Search for the cell housing the specified text and yield its (x, y) center coordinate. 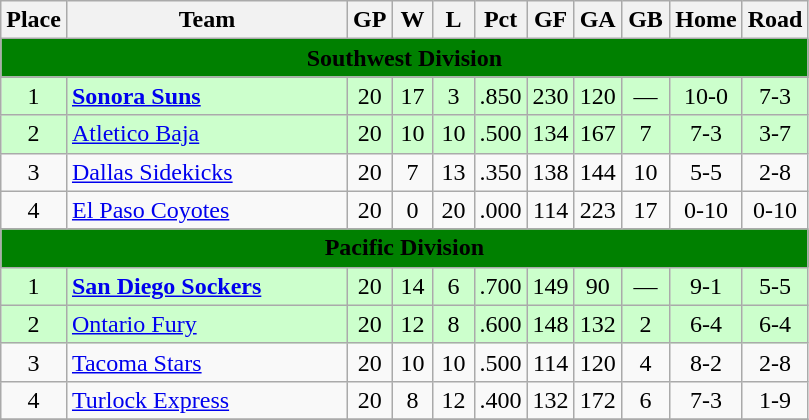
Ontario Fury (206, 324)
.350 (500, 172)
230 (550, 96)
El Paso Coyotes (206, 210)
0 (412, 210)
13 (454, 172)
148 (550, 324)
.400 (500, 400)
GF (550, 20)
8-2 (706, 362)
9-1 (706, 286)
San Diego Sockers (206, 286)
Atletico Baja (206, 134)
Sonora Suns (206, 96)
.700 (500, 286)
Team (206, 20)
Pacific Division (404, 248)
1-9 (775, 400)
Home (706, 20)
GB (646, 20)
GP (370, 20)
10-0 (706, 96)
3-7 (775, 134)
138 (550, 172)
223 (598, 210)
.850 (500, 96)
172 (598, 400)
Tacoma Stars (206, 362)
Place (34, 20)
Dallas Sidekicks (206, 172)
.000 (500, 210)
149 (550, 286)
GA (598, 20)
Pct (500, 20)
W (412, 20)
.600 (500, 324)
134 (550, 134)
L (454, 20)
144 (598, 172)
Southwest Division (404, 58)
Turlock Express (206, 400)
14 (412, 286)
Road (775, 20)
167 (598, 134)
90 (598, 286)
